Identify which cell holds the provided text, then report its [X, Y] central coordinate. 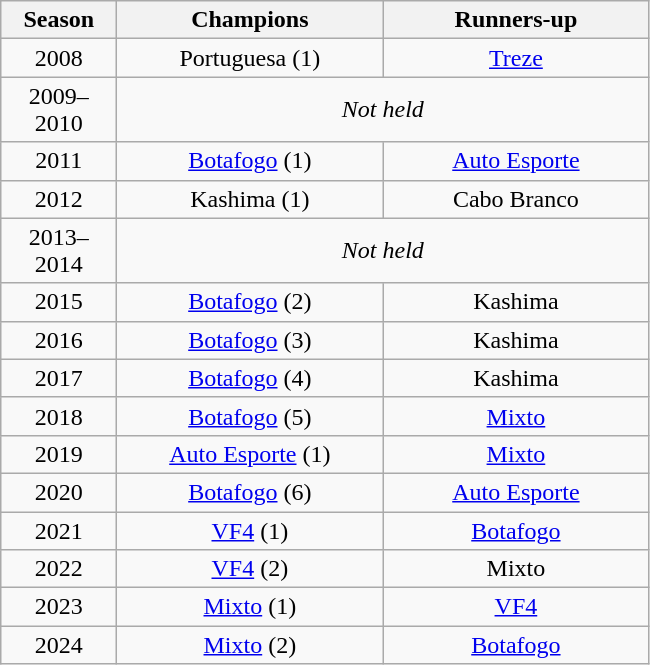
Botafogo (1) [250, 161]
Champions [250, 20]
Botafogo (2) [250, 302]
2008 [59, 58]
Botafogo (3) [250, 340]
VF4 (1) [250, 531]
2021 [59, 531]
Portuguesa (1) [250, 58]
2019 [59, 454]
Mixto (1) [250, 607]
VF4 [516, 607]
Botafogo (4) [250, 378]
Auto Esporte (1) [250, 454]
2017 [59, 378]
2016 [59, 340]
2015 [59, 302]
Botafogo (5) [250, 416]
2011 [59, 161]
2022 [59, 569]
Cabo Branco [516, 199]
Runners-up [516, 20]
2012 [59, 199]
Botafogo (6) [250, 492]
2013–2014 [59, 250]
2009–2010 [59, 110]
Kashima (1) [250, 199]
2024 [59, 645]
Season [59, 20]
2023 [59, 607]
VF4 (2) [250, 569]
Treze [516, 58]
2018 [59, 416]
Mixto (2) [250, 645]
2020 [59, 492]
